For the text-containing cell, return its midpoint in (X, Y) coordinate format. 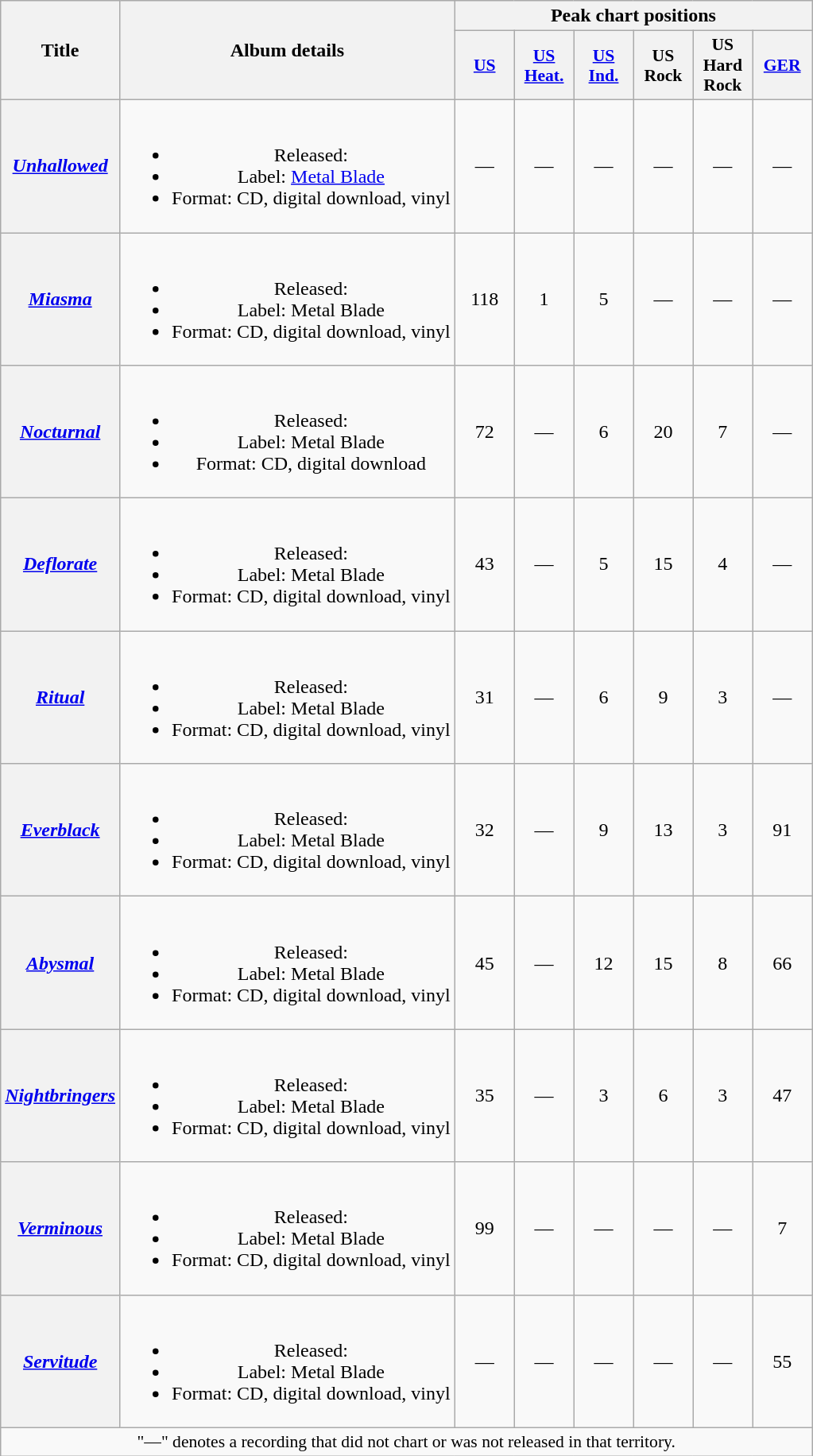
12 (604, 963)
47 (782, 1095)
"—" denotes a recording that did not chart or was not released in that territory. (407, 1442)
USHeat. (544, 65)
Album details (288, 51)
1 (544, 299)
GER (782, 65)
Released: Label: Metal BladeFormat: CD, digital download (288, 432)
Nocturnal (60, 432)
4 (723, 564)
Abysmal (60, 963)
32 (485, 830)
USHard Rock (723, 65)
118 (485, 299)
USRock (663, 65)
Deflorate (60, 564)
99 (485, 1229)
Verminous (60, 1229)
45 (485, 963)
Peak chart positions (633, 16)
13 (663, 830)
Ritual (60, 698)
8 (723, 963)
Nightbringers (60, 1095)
US (485, 65)
20 (663, 432)
55 (782, 1361)
35 (485, 1095)
72 (485, 432)
66 (782, 963)
Miasma (60, 299)
91 (782, 830)
USInd. (604, 65)
31 (485, 698)
Title (60, 51)
Everblack (60, 830)
Unhallowed (60, 165)
Servitude (60, 1361)
43 (485, 564)
